Return [x, y] of the center of cell containing provided text 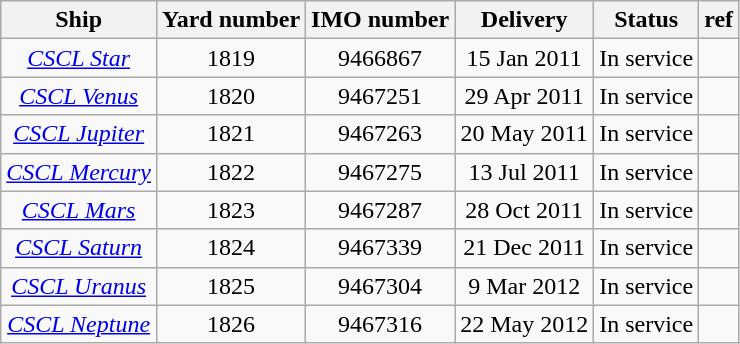
1819 [230, 58]
9467316 [380, 324]
CSCL Star [79, 58]
CSCL Saturn [79, 248]
1821 [230, 134]
9467287 [380, 210]
29 Apr 2011 [524, 96]
9467304 [380, 286]
9466867 [380, 58]
1822 [230, 172]
22 May 2012 [524, 324]
Yard number [230, 20]
1823 [230, 210]
Delivery [524, 20]
IMO number [380, 20]
CSCL Neptune [79, 324]
CSCL Mars [79, 210]
CSCL Mercury [79, 172]
13 Jul 2011 [524, 172]
9467263 [380, 134]
15 Jan 2011 [524, 58]
1820 [230, 96]
Status [646, 20]
9467339 [380, 248]
CSCL Uranus [79, 286]
21 Dec 2011 [524, 248]
9 Mar 2012 [524, 286]
CSCL Jupiter [79, 134]
9467275 [380, 172]
1825 [230, 286]
CSCL Venus [79, 96]
9467251 [380, 96]
1824 [230, 248]
28 Oct 2011 [524, 210]
ref [719, 20]
20 May 2011 [524, 134]
Ship [79, 20]
1826 [230, 324]
